Find where the given text appears and provide that cell's center as [X, Y] coordinate. 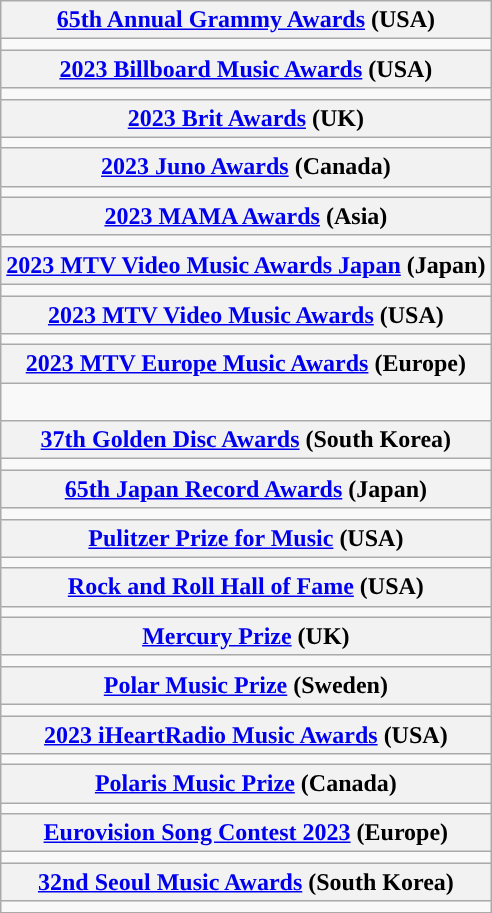
2023 MTV Video Music Awards (USA) [246, 315]
2023 MAMA Awards (Asia) [246, 216]
Rock and Roll Hall of Fame (USA) [246, 587]
Eurovision Song Contest 2023 (Europe) [246, 833]
2023 Brit Awards (UK) [246, 118]
Polaris Music Prize (Canada) [246, 784]
2023 iHeartRadio Music Awards (USA) [246, 735]
2023 MTV Video Music Awards Japan (Japan) [246, 265]
Pulitzer Prize for Music (USA) [246, 538]
Mercury Prize (UK) [246, 636]
2023 Billboard Music Awards (USA) [246, 69]
2023 MTV Europe Music Awards (Europe) [246, 364]
32nd Seoul Music Awards (South Korea) [246, 882]
Polar Music Prize (Sweden) [246, 685]
65th Japan Record Awards (Japan) [246, 489]
65th Annual Grammy Awards (USA) [246, 20]
37th Golden Disc Awards (South Korea) [246, 440]
2023 Juno Awards (Canada) [246, 167]
